Capture the cell that displays the provided text and extract its [X, Y] central coordinate. 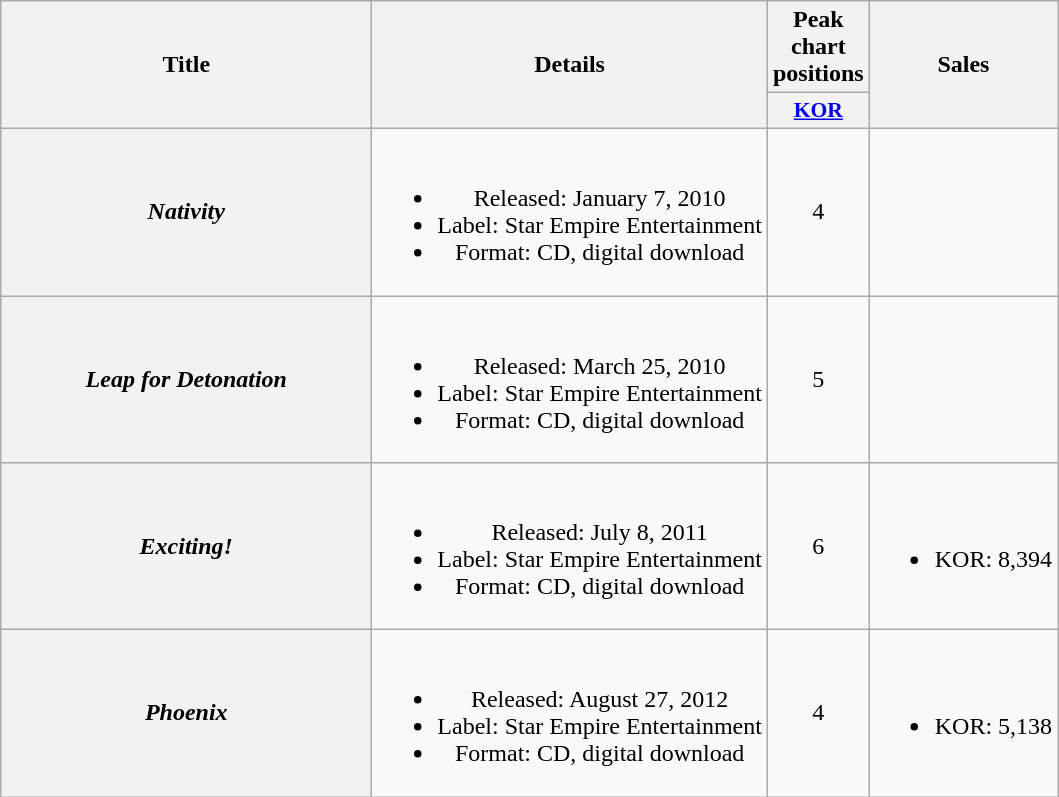
Peak chart positions [818, 47]
KOR: 5,138 [963, 714]
Phoenix [186, 714]
Exciting! [186, 546]
Released: March 25, 2010 Label: Star Empire EntertainmentFormat: CD, digital download [570, 380]
KOR: 8,394 [963, 546]
Released: July 8, 2011 Label: Star Empire EntertainmentFormat: CD, digital download [570, 546]
Leap for Detonation [186, 380]
Title [186, 65]
Details [570, 65]
6 [818, 546]
Released: January 7, 2010 Label: Star Empire EntertainmentFormat: CD, digital download [570, 212]
Released: August 27, 2012 Label: Star Empire EntertainmentFormat: CD, digital download [570, 714]
Sales [963, 65]
5 [818, 380]
KOR [818, 111]
Nativity [186, 212]
